From the cell containing the given text, extract its center point as [X, Y] coordinate. 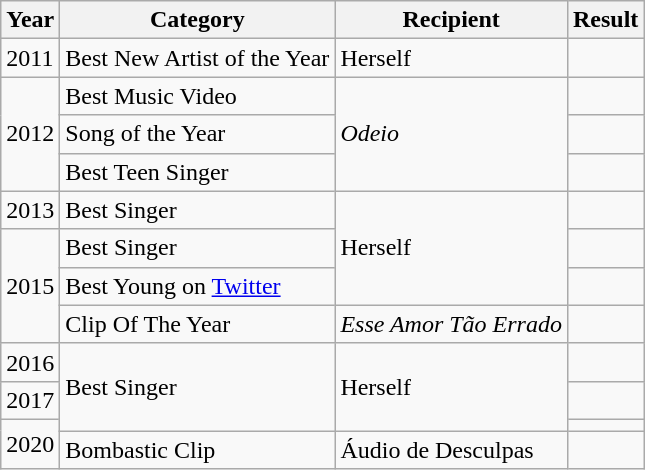
Odeio [452, 134]
Year [30, 20]
Esse Amor Tão Errado [452, 324]
Result [605, 20]
2011 [30, 58]
Best New Artist of the Year [198, 58]
Áudio de Desculpas [452, 449]
Best Young on Twitter [198, 286]
Song of the Year [198, 134]
Bombastic Clip [198, 449]
2012 [30, 134]
2013 [30, 210]
Best Teen Singer [198, 172]
2015 [30, 286]
Recipient [452, 20]
Category [198, 20]
Best Music Video [198, 96]
Clip Of The Year [198, 324]
2020 [30, 444]
2016 [30, 362]
2017 [30, 400]
